Find where the given text appears and provide that cell's center as [X, Y] coordinate. 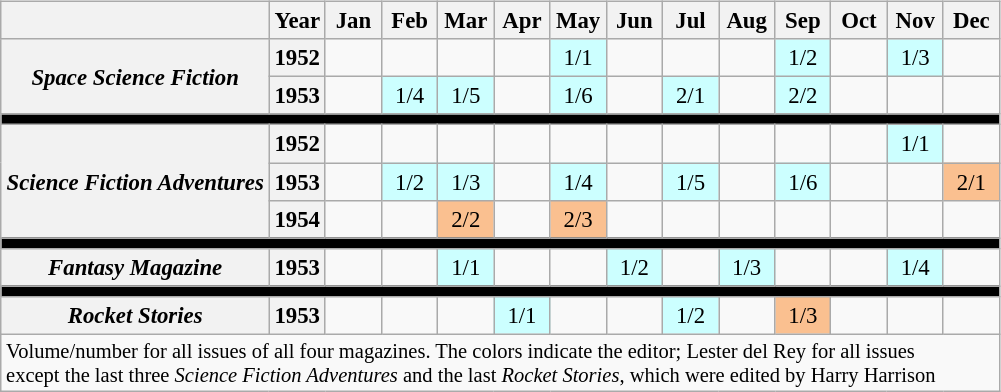
Space Science Fiction [135, 76]
Oct [859, 21]
Mar [466, 21]
Jul [690, 21]
Jun [634, 21]
Science Fiction Adventures [135, 182]
Year [297, 21]
Jan [353, 21]
Sep [803, 21]
Dec [971, 21]
2/3 [578, 219]
Apr [522, 21]
Feb [409, 21]
Nov [915, 21]
Aug [747, 21]
Fantasy Magazine [135, 267]
1954 [297, 219]
Rocket Stories [135, 315]
May [578, 21]
